Output the [x, y] coordinate of the center of the cell containing the given text.  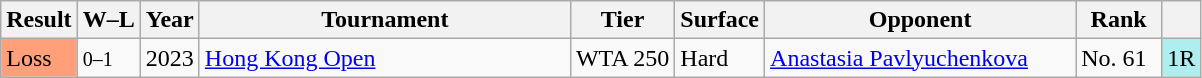
Loss [39, 58]
WTA 250 [622, 58]
Rank [1119, 20]
Hong Kong Open [384, 58]
Anastasia Pavlyuchenkova [920, 58]
Year [170, 20]
1R [1182, 58]
0–1 [108, 58]
No. 61 [1119, 58]
Surface [720, 20]
Result [39, 20]
W–L [108, 20]
Tournament [384, 20]
Tier [622, 20]
2023 [170, 58]
Hard [720, 58]
Opponent [920, 20]
